Return the (X, Y) coordinate for the center point of the cell that contains the specified text.  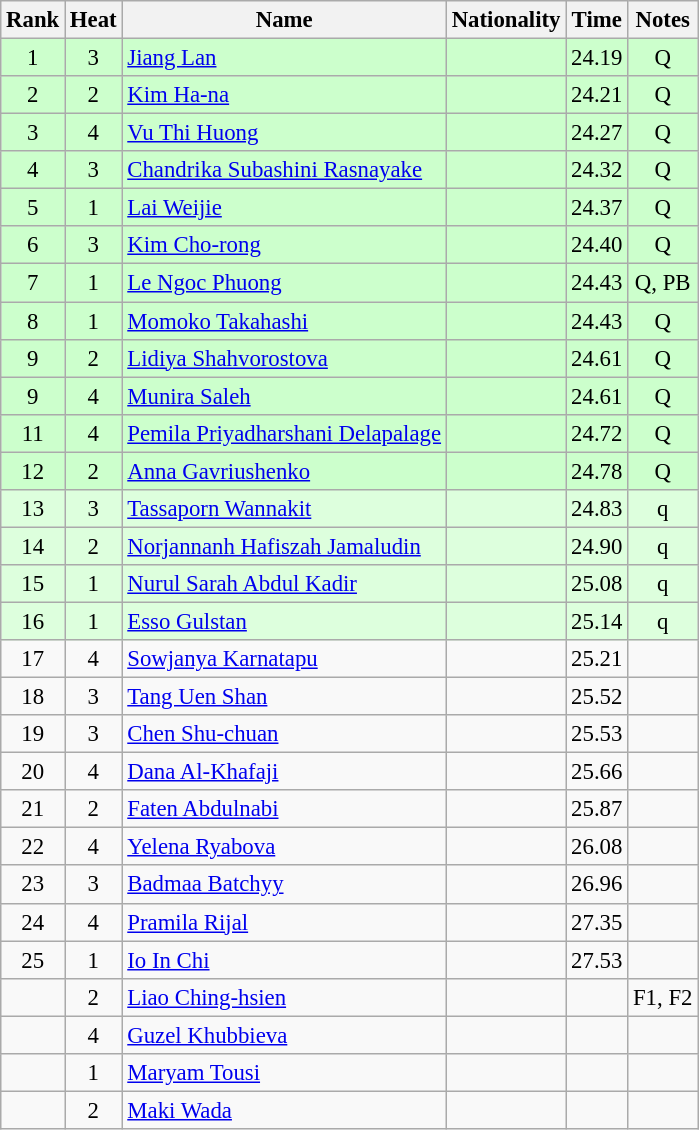
25.14 (597, 621)
27.35 (597, 922)
24.32 (597, 170)
Esso Gulstan (284, 621)
19 (33, 734)
Jiang Lan (284, 58)
13 (33, 509)
5 (33, 208)
12 (33, 471)
22 (33, 847)
Nationality (506, 20)
26.96 (597, 885)
24 (33, 922)
Guzel Khubbieva (284, 1035)
20 (33, 772)
Tassaporn Wannakit (284, 509)
Kim Ha-na (284, 95)
24.40 (597, 245)
Heat (94, 20)
Vu Thi Huong (284, 133)
16 (33, 621)
Liao Ching-hsien (284, 997)
Maki Wada (284, 1110)
17 (33, 659)
Rank (33, 20)
Yelena Ryabova (284, 847)
25.52 (597, 697)
24.72 (597, 433)
24.27 (597, 133)
25 (33, 960)
25.53 (597, 734)
14 (33, 546)
Maryam Tousi (284, 1073)
25.66 (597, 772)
Badmaa Batchyy (284, 885)
Kim Cho-rong (284, 245)
Tang Uen Shan (284, 697)
24.37 (597, 208)
Name (284, 20)
15 (33, 584)
Munira Saleh (284, 396)
F1, F2 (663, 997)
Pramila Rijal (284, 922)
18 (33, 697)
Faten Abdulnabi (284, 809)
24.19 (597, 58)
24.21 (597, 95)
Norjannanh Hafiszah Jamaludin (284, 546)
21 (33, 809)
Lai Weijie (284, 208)
Pemila Priyadharshani Delapalage (284, 433)
24.90 (597, 546)
Q, PB (663, 283)
6 (33, 245)
Notes (663, 20)
Anna Gavriushenko (284, 471)
24.78 (597, 471)
11 (33, 433)
24.83 (597, 509)
Nurul Sarah Abdul Kadir (284, 584)
25.08 (597, 584)
25.87 (597, 809)
Momoko Takahashi (284, 321)
23 (33, 885)
26.08 (597, 847)
Io In Chi (284, 960)
Time (597, 20)
Sowjanya Karnatapu (284, 659)
27.53 (597, 960)
25.21 (597, 659)
Dana Al-Khafaji (284, 772)
Chen Shu-chuan (284, 734)
Le Ngoc Phuong (284, 283)
7 (33, 283)
Lidiya Shahvorostova (284, 358)
8 (33, 321)
Chandrika Subashini Rasnayake (284, 170)
